Return [x, y] of the center of cell containing provided text 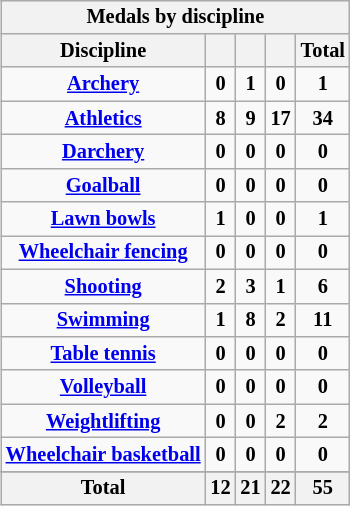
Swimming [104, 320]
12 [220, 488]
9 [251, 118]
Wheelchair basketball [104, 455]
Medals by discipline [176, 17]
22 [281, 488]
Table tennis [104, 354]
Athletics [104, 118]
Shooting [104, 286]
Archery [104, 84]
Wheelchair fencing [104, 253]
Discipline [104, 51]
Goalball [104, 185]
34 [323, 118]
3 [251, 286]
Weightlifting [104, 421]
17 [281, 118]
55 [323, 488]
11 [323, 320]
Volleyball [104, 387]
21 [251, 488]
6 [323, 286]
Darchery [104, 152]
Lawn bowls [104, 219]
